Output the [X, Y] coordinate of the center of the cell containing the given text.  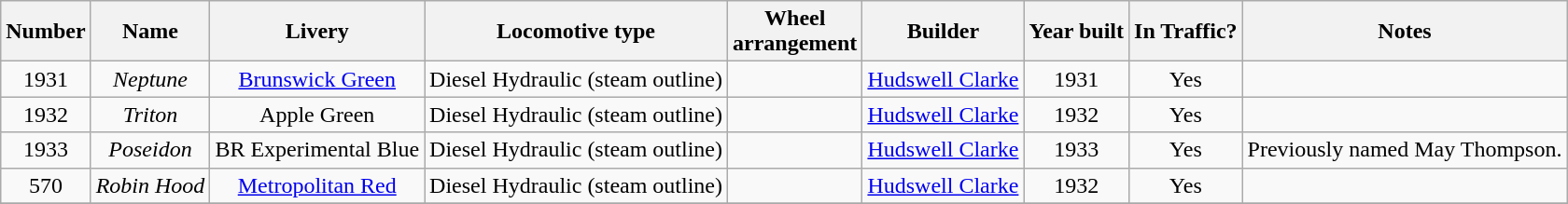
Wheel arrangement [795, 32]
Year built [1077, 32]
Robin Hood [150, 185]
Number [46, 32]
Triton [150, 115]
570 [46, 185]
In Traffic? [1186, 32]
Neptune [150, 79]
Name [150, 32]
BR Experimental Blue [317, 150]
Brunswick Green [317, 79]
Previously named May Thompson. [1405, 150]
Apple Green [317, 115]
Livery [317, 32]
Notes [1405, 32]
Poseidon [150, 150]
Builder [943, 32]
Locomotive type [577, 32]
Metropolitan Red [317, 185]
